Provide the [X, Y] coordinate of the cell's center where the given text is located.  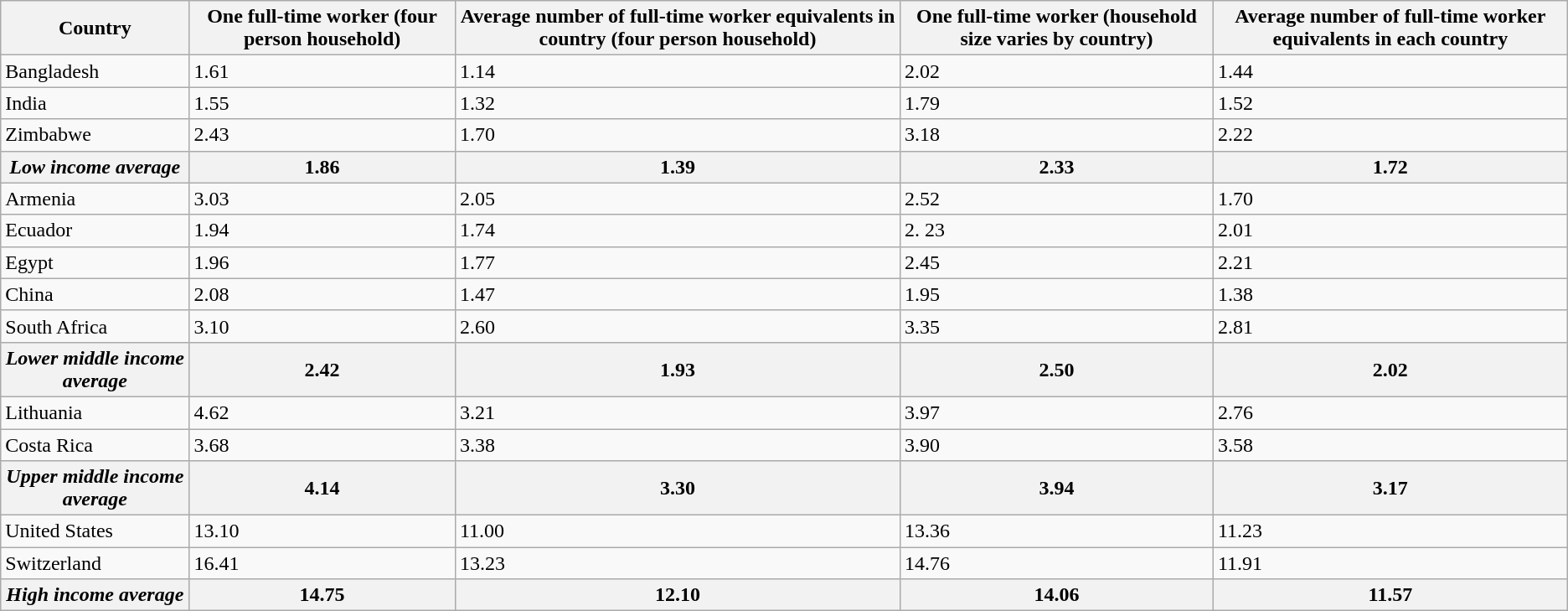
3.94 [1057, 488]
13.23 [677, 563]
2.05 [677, 199]
11.00 [677, 531]
2.60 [677, 326]
1.74 [677, 230]
One full-time worker (household size varies by country) [1057, 28]
1.95 [1057, 294]
Average number of full-time worker equivalents in country (four person household) [677, 28]
Ecuador [95, 230]
1.93 [677, 369]
2.81 [1390, 326]
Country [95, 28]
3.38 [677, 445]
1.61 [322, 71]
4.62 [322, 412]
1.38 [1390, 294]
3.18 [1057, 135]
1.44 [1390, 71]
12.10 [677, 595]
Armenia [95, 199]
14.75 [322, 595]
11.57 [1390, 595]
2.43 [322, 135]
13.10 [322, 531]
3.17 [1390, 488]
2.45 [1057, 262]
1.77 [677, 262]
South Africa [95, 326]
Bangladesh [95, 71]
14.06 [1057, 595]
1.32 [677, 103]
2.42 [322, 369]
Upper middle income average [95, 488]
13.36 [1057, 531]
India [95, 103]
2.50 [1057, 369]
United States [95, 531]
3.58 [1390, 445]
2.33 [1057, 167]
Zimbabwe [95, 135]
2.21 [1390, 262]
1.72 [1390, 167]
1.79 [1057, 103]
2.08 [322, 294]
3.03 [322, 199]
1.52 [1390, 103]
11.91 [1390, 563]
Lower middle income average [95, 369]
2.22 [1390, 135]
2.52 [1057, 199]
One full-time worker (four person household) [322, 28]
Switzerland [95, 563]
Lithuania [95, 412]
1.47 [677, 294]
1.14 [677, 71]
High income average [95, 595]
1.96 [322, 262]
Costa Rica [95, 445]
2.01 [1390, 230]
1.86 [322, 167]
3.68 [322, 445]
China [95, 294]
16.41 [322, 563]
1.94 [322, 230]
3.90 [1057, 445]
1.55 [322, 103]
3.35 [1057, 326]
Average number of full-time worker equivalents in each country [1390, 28]
4.14 [322, 488]
3.21 [677, 412]
Egypt [95, 262]
2.76 [1390, 412]
14.76 [1057, 563]
3.10 [322, 326]
2. 23 [1057, 230]
11.23 [1390, 531]
1.39 [677, 167]
Low income average [95, 167]
3.30 [677, 488]
3.97 [1057, 412]
